Extract the [x, y] coordinate from the center of the cell holding the provided text.  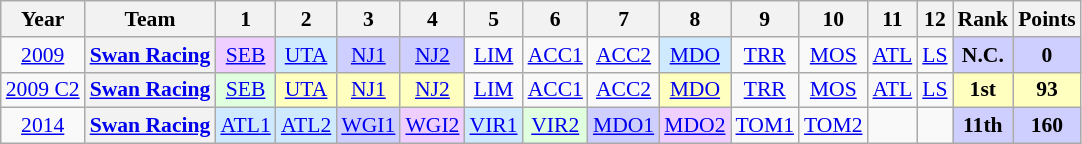
Rank [984, 19]
6 [556, 19]
ATL1 [245, 126]
Year [43, 19]
MDO2 [694, 126]
4 [432, 19]
Points [1047, 19]
2009 C2 [43, 90]
2 [306, 19]
93 [1047, 90]
5 [493, 19]
WGI2 [432, 126]
Team [150, 19]
MDO1 [624, 126]
12 [934, 19]
2009 [43, 55]
9 [764, 19]
N.C. [984, 55]
TOM1 [764, 126]
1st [984, 90]
WGI1 [368, 126]
3 [368, 19]
7 [624, 19]
10 [834, 19]
2014 [43, 126]
TOM2 [834, 126]
11 [893, 19]
ATL2 [306, 126]
1 [245, 19]
11th [984, 126]
8 [694, 19]
0 [1047, 55]
VIR1 [493, 126]
VIR2 [556, 126]
160 [1047, 126]
